For the text-containing cell, return its midpoint in [X, Y] coordinate format. 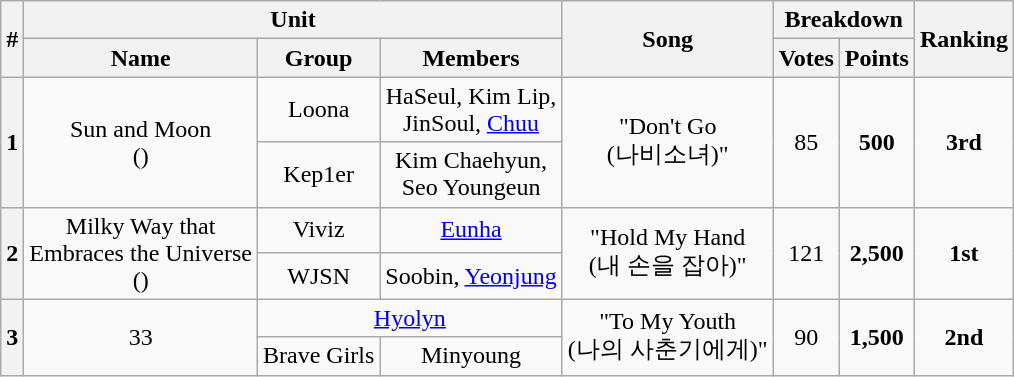
Soobin, Yeonjung [471, 276]
Kep1er [318, 174]
# [12, 39]
"Hold My Hand(내 손을 잡아)" [668, 253]
3rd [964, 142]
Song [668, 39]
Hyolyn [410, 318]
Members [471, 58]
Name [141, 58]
WJSN [318, 276]
1st [964, 253]
Votes [806, 58]
2,500 [876, 253]
Unit [293, 20]
Points [876, 58]
90 [806, 337]
500 [876, 142]
85 [806, 142]
33 [141, 337]
HaSeul, Kim Lip,JinSoul, Chuu [471, 110]
Eunha [471, 230]
2 [12, 253]
3 [12, 337]
121 [806, 253]
Loona [318, 110]
"To My Youth(나의 사춘기에게)" [668, 337]
Sun and Moon() [141, 142]
1 [12, 142]
2nd [964, 337]
Viviz [318, 230]
Minyoung [471, 356]
Milky Way thatEmbraces the Universe() [141, 253]
Group [318, 58]
1,500 [876, 337]
Ranking [964, 39]
Brave Girls [318, 356]
"Don't Go(나비소녀)" [668, 142]
Kim Chaehyun,Seo Youngeun [471, 174]
Breakdown [844, 20]
